Search for the cell housing the specified text and yield its (x, y) center coordinate. 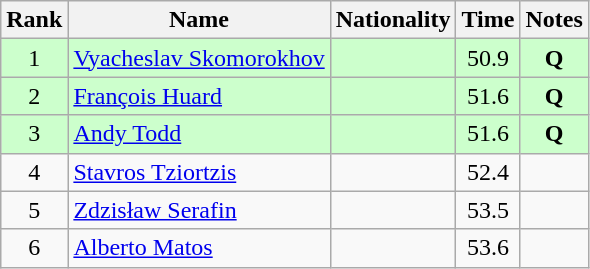
Nationality (393, 20)
2 (34, 96)
50.9 (488, 58)
Andy Todd (199, 134)
Notes (554, 20)
Stavros Tziortzis (199, 172)
Zdzisław Serafin (199, 210)
53.6 (488, 248)
François Huard (199, 96)
53.5 (488, 210)
4 (34, 172)
1 (34, 58)
Vyacheslav Skomorokhov (199, 58)
5 (34, 210)
52.4 (488, 172)
Time (488, 20)
Name (199, 20)
Rank (34, 20)
3 (34, 134)
Alberto Matos (199, 248)
6 (34, 248)
